Return [X, Y] of the center of cell containing provided text 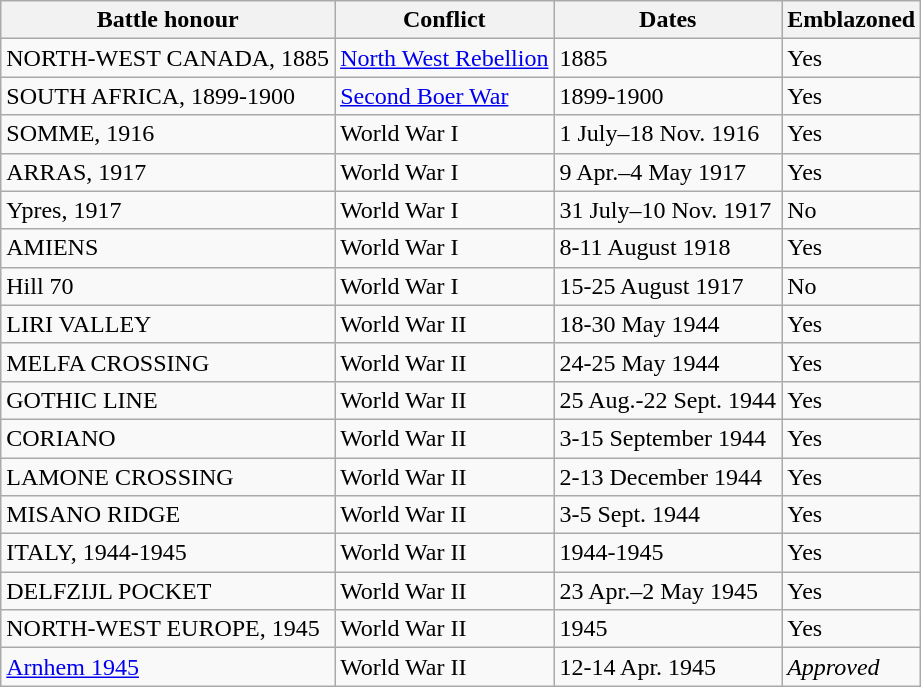
Dates [668, 20]
1945 [668, 629]
31 July–10 Nov. 1917 [668, 210]
Second Boer War [444, 96]
1899-1900 [668, 96]
23 Apr.–2 May 1945 [668, 591]
3-5 Sept. 1944 [668, 515]
2-13 December 1944 [668, 477]
Approved [852, 667]
NORTH-WEST CANADA, 1885 [168, 58]
MISANO RIDGE [168, 515]
SOUTH AFRICA, 1899-1900 [168, 96]
LIRI VALLEY [168, 324]
Emblazoned [852, 20]
1 July–18 Nov. 1916 [668, 134]
8-11 August 1918 [668, 248]
GOTHIC LINE [168, 400]
SOMME, 1916 [168, 134]
ARRAS, 1917 [168, 172]
DELFZIJL POCKET [168, 591]
ITALY, 1944-1945 [168, 553]
24-25 May 1944 [668, 362]
1944-1945 [668, 553]
CORIANO [168, 438]
Ypres, 1917 [168, 210]
Battle honour [168, 20]
AMIENS [168, 248]
Hill 70 [168, 286]
Arnhem 1945 [168, 667]
18-30 May 1944 [668, 324]
25 Aug.-22 Sept. 1944 [668, 400]
NORTH-WEST EUROPE, 1945 [168, 629]
1885 [668, 58]
3-15 September 1944 [668, 438]
LAMONE CROSSING [168, 477]
12-14 Apr. 1945 [668, 667]
9 Apr.–4 May 1917 [668, 172]
North West Rebellion [444, 58]
15-25 August 1917 [668, 286]
MELFA CROSSING [168, 362]
Conflict [444, 20]
